Search for the cell housing the specified text and yield its [X, Y] center coordinate. 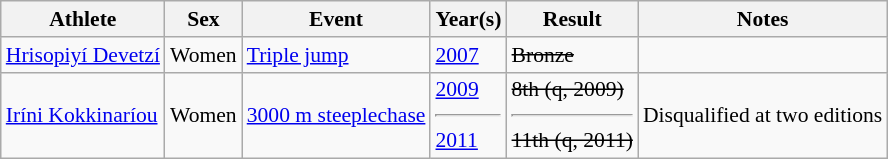
Iríni Kokkinaríou [83, 115]
Bronze [572, 55]
Disqualified at two editions [762, 115]
Hrisopiyí Devetzí [83, 55]
8th (q, 2009)11th (q, 2011) [572, 115]
Result [572, 19]
Event [336, 19]
Triple jump [336, 55]
Year(s) [468, 19]
Notes [762, 19]
3000 m steeplechase [336, 115]
Athlete [83, 19]
2007 [468, 55]
20092011 [468, 115]
Sex [204, 19]
